Capture the cell that displays the provided text and extract its (X, Y) central coordinate. 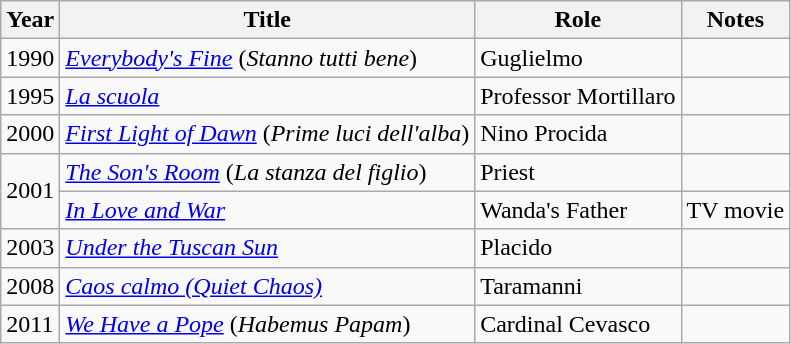
2003 (30, 248)
Title (268, 20)
Everybody's Fine (Stanno tutti bene) (268, 58)
Placido (578, 248)
2001 (30, 191)
Priest (578, 172)
We Have a Pope (Habemus Papam) (268, 324)
Year (30, 20)
Nino Procida (578, 134)
La scuola (268, 96)
Role (578, 20)
First Light of Dawn (Prime luci dell'alba) (268, 134)
TV movie (736, 210)
1995 (30, 96)
2008 (30, 286)
Guglielmo (578, 58)
Professor Mortillaro (578, 96)
2000 (30, 134)
1990 (30, 58)
Under the Tuscan Sun (268, 248)
Notes (736, 20)
Caos calmo (Quiet Chaos) (268, 286)
Wanda's Father (578, 210)
2011 (30, 324)
Taramanni (578, 286)
In Love and War (268, 210)
Cardinal Cevasco (578, 324)
The Son's Room (La stanza del figlio) (268, 172)
